Return (x, y) of the center of cell containing provided text 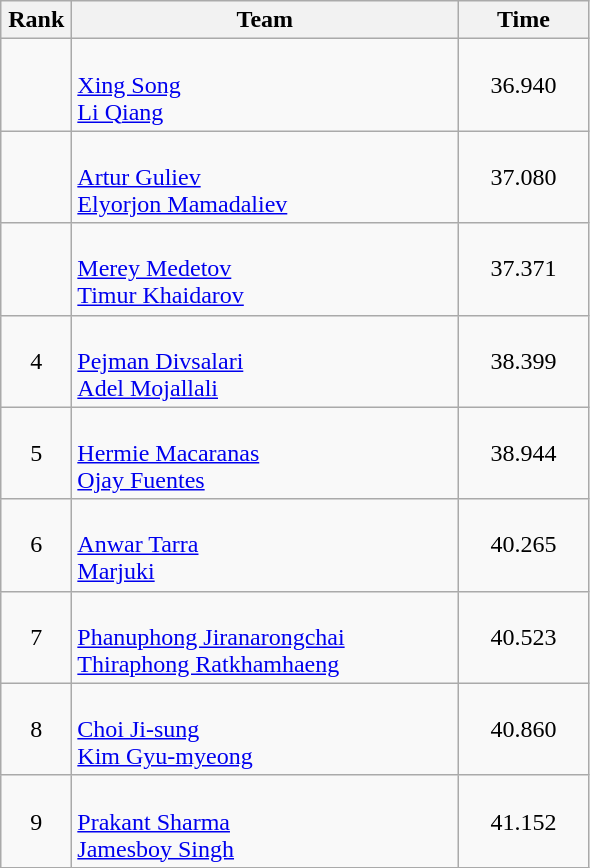
40.523 (524, 637)
6 (36, 545)
Phanuphong JiranarongchaiThiraphong Ratkhamhaeng (265, 637)
Hermie MacaranasOjay Fuentes (265, 453)
37.371 (524, 269)
Choi Ji-sungKim Gyu-myeong (265, 729)
41.152 (524, 821)
Rank (36, 20)
8 (36, 729)
4 (36, 361)
Time (524, 20)
Pejman DivsalariAdel Mojallali (265, 361)
9 (36, 821)
Artur GulievElyorjon Mamadaliev (265, 177)
40.265 (524, 545)
Merey MedetovTimur Khaidarov (265, 269)
Prakant SharmaJamesboy Singh (265, 821)
36.940 (524, 85)
38.944 (524, 453)
38.399 (524, 361)
Xing SongLi Qiang (265, 85)
5 (36, 453)
37.080 (524, 177)
Anwar TarraMarjuki (265, 545)
7 (36, 637)
Team (265, 20)
40.860 (524, 729)
